Detect which cell encompasses the target text, then output its (x, y) center coordinate. 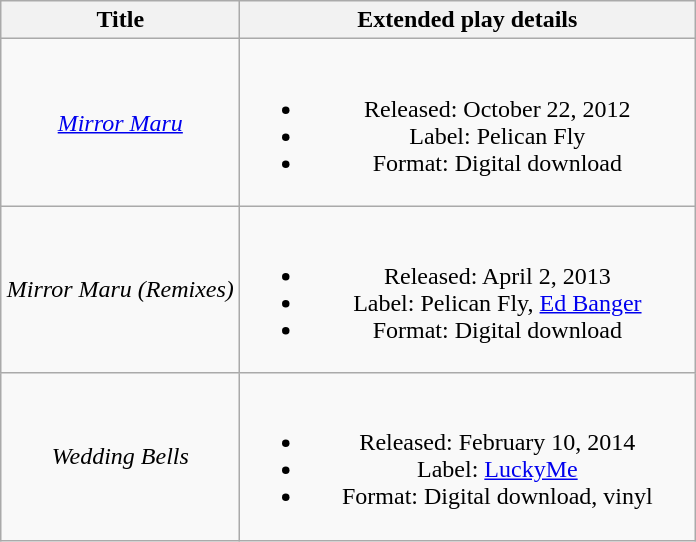
Released: October 22, 2012Label: Pelican FlyFormat: Digital download (468, 122)
Title (120, 20)
Released: April 2, 2013Label: Pelican Fly, Ed BangerFormat: Digital download (468, 290)
Released: February 10, 2014Label: LuckyMeFormat: Digital download, vinyl (468, 456)
Extended play details (468, 20)
Mirror Maru (120, 122)
Mirror Maru (Remixes) (120, 290)
Wedding Bells (120, 456)
